Identify which cell holds the provided text, then report its (x, y) central coordinate. 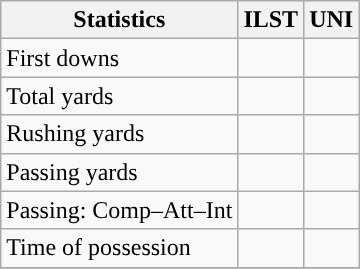
Passing: Comp–Att–Int (120, 210)
ILST (271, 20)
First downs (120, 58)
UNI (332, 20)
Passing yards (120, 172)
Total yards (120, 96)
Rushing yards (120, 134)
Time of possession (120, 248)
Statistics (120, 20)
